Determine the (X, Y) coordinate at the center of the cell enclosing the given text.  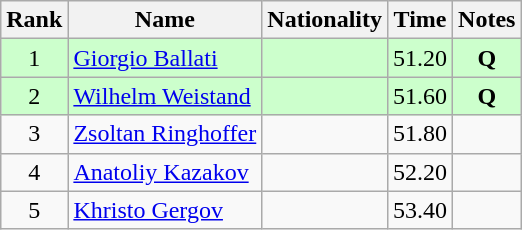
2 (34, 96)
5 (34, 210)
Notes (487, 20)
Anatoliy Kazakov (165, 172)
Nationality (325, 20)
53.40 (420, 210)
Time (420, 20)
51.20 (420, 58)
Khristo Gergov (165, 210)
51.80 (420, 134)
Zsoltan Ringhoffer (165, 134)
52.20 (420, 172)
Name (165, 20)
4 (34, 172)
1 (34, 58)
Wilhelm Weistand (165, 96)
Rank (34, 20)
3 (34, 134)
51.60 (420, 96)
Giorgio Ballati (165, 58)
